Find where the given text appears and provide that cell's center as [x, y] coordinate. 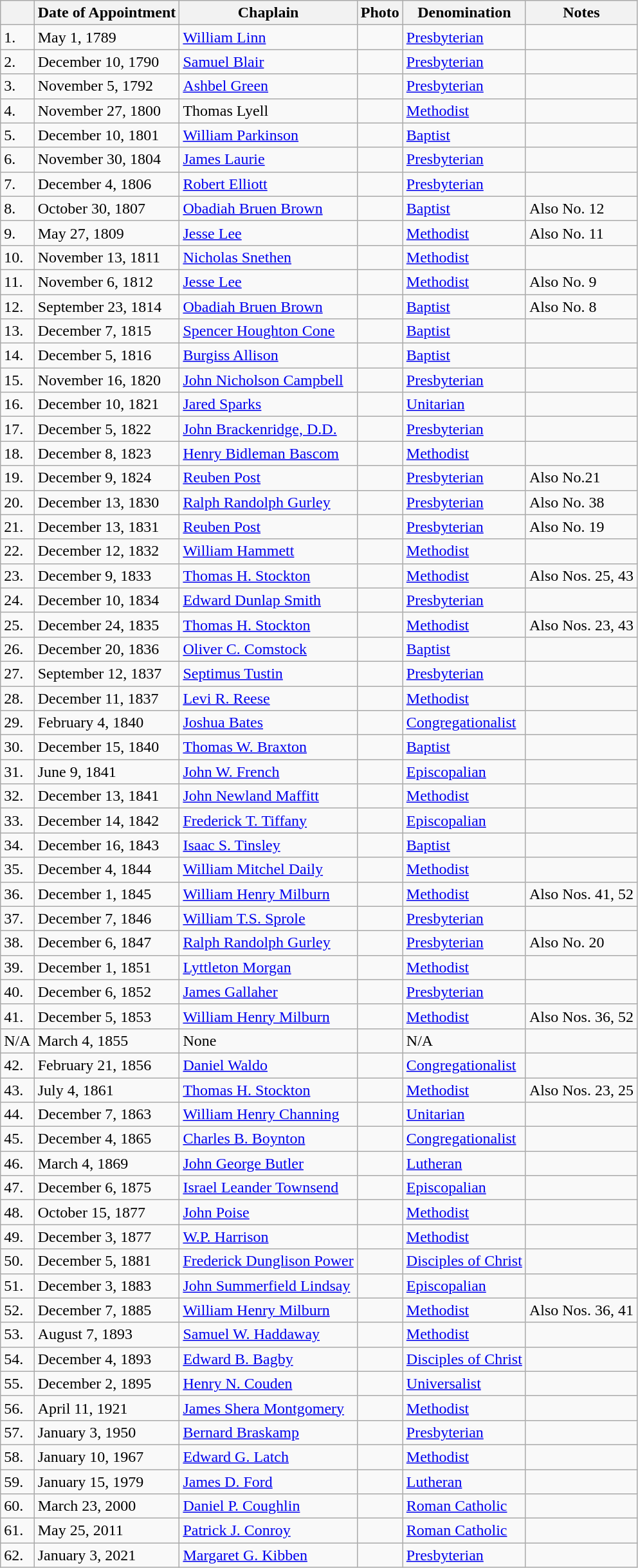
December 7, 1846 [107, 918]
April 11, 1921 [107, 1408]
December 2, 1895 [107, 1383]
8. [17, 208]
Also No. 8 [581, 307]
Chaplain [268, 13]
44. [17, 1115]
Notes [581, 13]
December 9, 1824 [107, 478]
December 7, 1885 [107, 1310]
August 7, 1893 [107, 1335]
3. [17, 86]
6. [17, 160]
Samuel W. Haddaway [268, 1335]
December 9, 1833 [107, 576]
None [268, 1041]
23. [17, 576]
58. [17, 1457]
24. [17, 600]
46. [17, 1163]
Photo [379, 13]
December 5, 1822 [107, 429]
28. [17, 698]
33. [17, 821]
15. [17, 380]
4. [17, 111]
34. [17, 845]
John W. French [268, 772]
57. [17, 1432]
41. [17, 1016]
Levi R. Reese [268, 698]
2. [17, 62]
December 4, 1865 [107, 1139]
25. [17, 624]
December 14, 1842 [107, 821]
December 13, 1830 [107, 502]
May 25, 2011 [107, 1531]
December 13, 1831 [107, 527]
December 8, 1823 [107, 453]
Margaret G. Kibben [268, 1555]
December 10, 1801 [107, 135]
March 4, 1855 [107, 1041]
Patrick J. Conroy [268, 1531]
Frederick T. Tiffany [268, 821]
50. [17, 1261]
Also Nos. 41, 52 [581, 894]
Edward B. Bagby [268, 1359]
December 12, 1832 [107, 551]
James Gallaher [268, 992]
James Shera Montgomery [268, 1408]
59. [17, 1481]
December 10, 1790 [107, 62]
Also No. 19 [581, 527]
37. [17, 918]
Also Nos. 36, 52 [581, 1016]
John George Butler [268, 1163]
December 15, 1840 [107, 747]
October 15, 1877 [107, 1212]
29. [17, 723]
Spencer Houghton Cone [268, 331]
March 23, 2000 [107, 1506]
Also Nos. 23, 25 [581, 1090]
Bernard Braskamp [268, 1432]
William Linn [268, 37]
September 12, 1837 [107, 673]
Lyttleton Morgan [268, 967]
Oliver C. Comstock [268, 649]
56. [17, 1408]
December 4, 1844 [107, 870]
51. [17, 1286]
Frederick Dunglison Power [268, 1261]
December 4, 1893 [107, 1359]
54. [17, 1359]
February 21, 1856 [107, 1065]
5. [17, 135]
Denomination [464, 13]
December 11, 1837 [107, 698]
July 4, 1861 [107, 1090]
W.P. Harrison [268, 1237]
May 1, 1789 [107, 37]
John Brackenridge, D.D. [268, 429]
William Hammett [268, 551]
7. [17, 184]
Also Nos. 25, 43 [581, 576]
John Nicholson Campbell [268, 380]
30. [17, 747]
Robert Elliott [268, 184]
19. [17, 478]
40. [17, 992]
John Summerfield Lindsay [268, 1286]
December 1, 1845 [107, 894]
December 1, 1851 [107, 967]
September 23, 1814 [107, 307]
Charles B. Boynton [268, 1139]
14. [17, 356]
16. [17, 405]
26. [17, 649]
Also Nos. 23, 43 [581, 624]
27. [17, 673]
10. [17, 257]
December 6, 1875 [107, 1188]
December 10, 1834 [107, 600]
Edward Dunlap Smith [268, 600]
November 5, 1792 [107, 86]
Also No. 9 [581, 282]
43. [17, 1090]
45. [17, 1139]
38. [17, 943]
61. [17, 1531]
Thomas W. Braxton [268, 747]
December 4, 1806 [107, 184]
42. [17, 1065]
Thomas Lyell [268, 111]
William Parkinson [268, 135]
May 27, 1809 [107, 233]
William T.S. Sprole [268, 918]
9. [17, 233]
Henry Bidleman Bascom [268, 453]
32. [17, 796]
Israel Leander Townsend [268, 1188]
November 27, 1800 [107, 111]
December 3, 1883 [107, 1286]
Date of Appointment [107, 13]
November 30, 1804 [107, 160]
20. [17, 502]
December 20, 1836 [107, 649]
John Newland Maffitt [268, 796]
55. [17, 1383]
Isaac S. Tinsley [268, 845]
November 6, 1812 [107, 282]
November 16, 1820 [107, 380]
Ashbel Green [268, 86]
December 5, 1816 [107, 356]
48. [17, 1212]
December 7, 1815 [107, 331]
December 24, 1835 [107, 624]
June 9, 1841 [107, 772]
Universalist [464, 1383]
49. [17, 1237]
January 3, 2021 [107, 1555]
Septimus Tustin [268, 673]
January 15, 1979 [107, 1481]
Henry N. Couden [268, 1383]
17. [17, 429]
December 3, 1877 [107, 1237]
December 7, 1863 [107, 1115]
December 6, 1847 [107, 943]
William Henry Channing [268, 1115]
December 10, 1821 [107, 405]
March 4, 1869 [107, 1163]
Also No. 12 [581, 208]
36. [17, 894]
1. [17, 37]
December 16, 1843 [107, 845]
James Laurie [268, 160]
39. [17, 967]
Daniel Waldo [268, 1065]
Daniel P. Coughlin [268, 1506]
Also No. 20 [581, 943]
January 10, 1967 [107, 1457]
21. [17, 527]
Also No.21 [581, 478]
53. [17, 1335]
35. [17, 870]
52. [17, 1310]
December 6, 1852 [107, 992]
60. [17, 1506]
December 5, 1881 [107, 1261]
William Mitchel Daily [268, 870]
November 13, 1811 [107, 257]
October 30, 1807 [107, 208]
December 5, 1853 [107, 1016]
18. [17, 453]
Samuel Blair [268, 62]
James D. Ford [268, 1481]
Jared Sparks [268, 405]
Nicholas Snethen [268, 257]
22. [17, 551]
February 4, 1840 [107, 723]
Joshua Bates [268, 723]
Burgiss Allison [268, 356]
John Poise [268, 1212]
13. [17, 331]
Also No. 11 [581, 233]
12. [17, 307]
62. [17, 1555]
47. [17, 1188]
December 13, 1841 [107, 796]
31. [17, 772]
January 3, 1950 [107, 1432]
Also Nos. 36, 41 [581, 1310]
11. [17, 282]
Edward G. Latch [268, 1457]
Also No. 38 [581, 502]
